Detect which cell encompasses the target text, then output its (x, y) center coordinate. 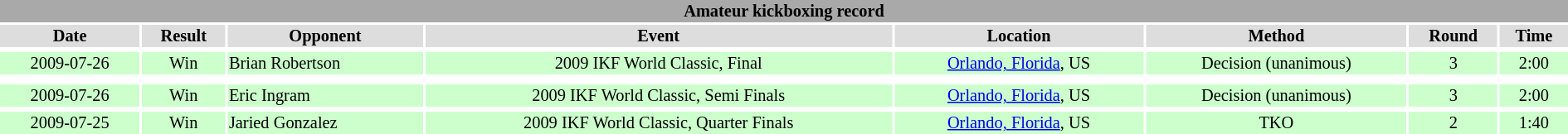
Result (183, 36)
Brian Robertson (325, 63)
Amateur kickboxing record (784, 12)
2009 IKF World Classic, Quarter Finals (658, 122)
2009 IKF World Classic, Final (658, 63)
Method (1276, 36)
2 (1454, 122)
TKO (1276, 122)
1:40 (1534, 122)
2009 IKF World Classic, Semi Finals (658, 96)
2009-07-25 (70, 122)
Opponent (325, 36)
Date (70, 36)
Eric Ingram (325, 96)
Jaried Gonzalez (325, 122)
Location (1019, 36)
Round (1454, 36)
Time (1534, 36)
Event (658, 36)
